Detect which cell encompasses the target text, then output its [x, y] center coordinate. 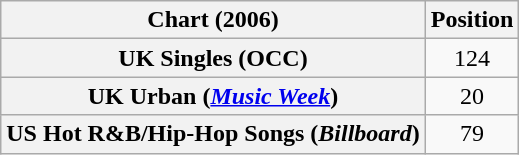
UK Urban (Music Week) [213, 96]
Chart (2006) [213, 20]
20 [472, 96]
124 [472, 58]
79 [472, 134]
US Hot R&B/Hip-Hop Songs (Billboard) [213, 134]
UK Singles (OCC) [213, 58]
Position [472, 20]
